Find where the given text appears and provide that cell's center as [X, Y] coordinate. 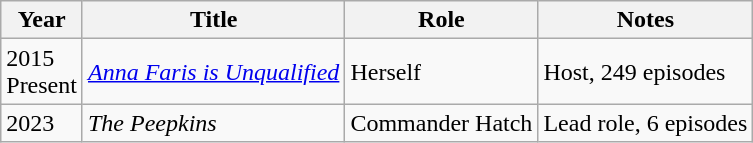
2015Present [42, 72]
Herself [442, 72]
The Peepkins [213, 123]
Host, 249 episodes [646, 72]
Lead role, 6 episodes [646, 123]
Year [42, 20]
2023 [42, 123]
Commander Hatch [442, 123]
Role [442, 20]
Notes [646, 20]
Anna Faris is Unqualified [213, 72]
Title [213, 20]
